Capture the cell that displays the provided text and extract its [x, y] central coordinate. 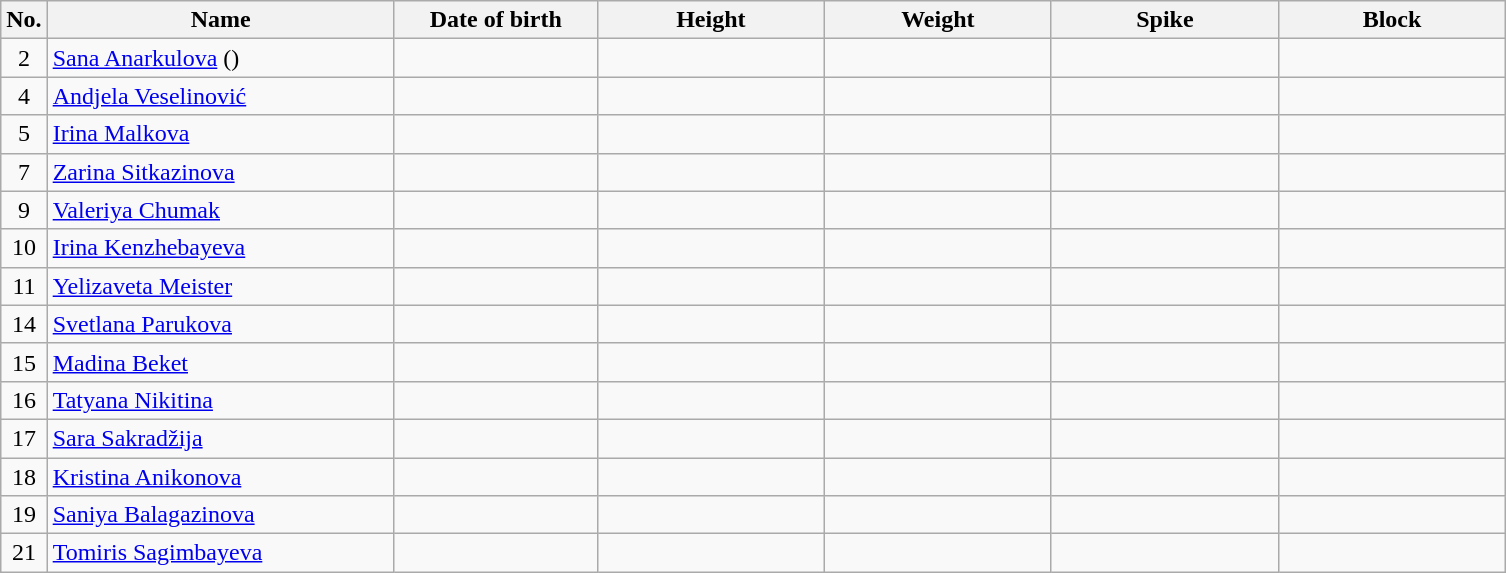
Block [1392, 20]
5 [24, 134]
Andjela Veselinović [220, 96]
Weight [938, 20]
Yelizaveta Meister [220, 286]
Valeriya Chumak [220, 210]
Tatyana Nikitina [220, 400]
7 [24, 172]
18 [24, 477]
Date of birth [496, 20]
19 [24, 515]
Sana Anarkulova () [220, 58]
4 [24, 96]
10 [24, 248]
Tomiris Sagimbayeva [220, 553]
9 [24, 210]
16 [24, 400]
Madina Beket [220, 362]
21 [24, 553]
Name [220, 20]
Irina Kenzhebayeva [220, 248]
Irina Malkova [220, 134]
Sara Sakradžija [220, 438]
15 [24, 362]
No. [24, 20]
Spike [1164, 20]
Kristina Anikonova [220, 477]
14 [24, 324]
Saniya Balagazinova [220, 515]
2 [24, 58]
11 [24, 286]
Height [710, 20]
Svetlana Parukova [220, 324]
Zarina Sitkazinova [220, 172]
17 [24, 438]
